Detect which cell encompasses the target text, then output its [x, y] center coordinate. 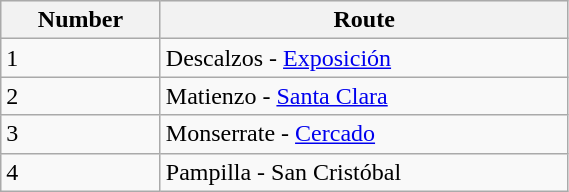
2 [81, 96]
Number [81, 20]
4 [81, 172]
Monserrate - Cercado [364, 134]
1 [81, 58]
Descalzos - Exposición [364, 58]
Pampilla - San Cristóbal [364, 172]
3 [81, 134]
Matienzo - Santa Clara [364, 96]
Route [364, 20]
